Detect which cell encompasses the target text, then output its (x, y) center coordinate. 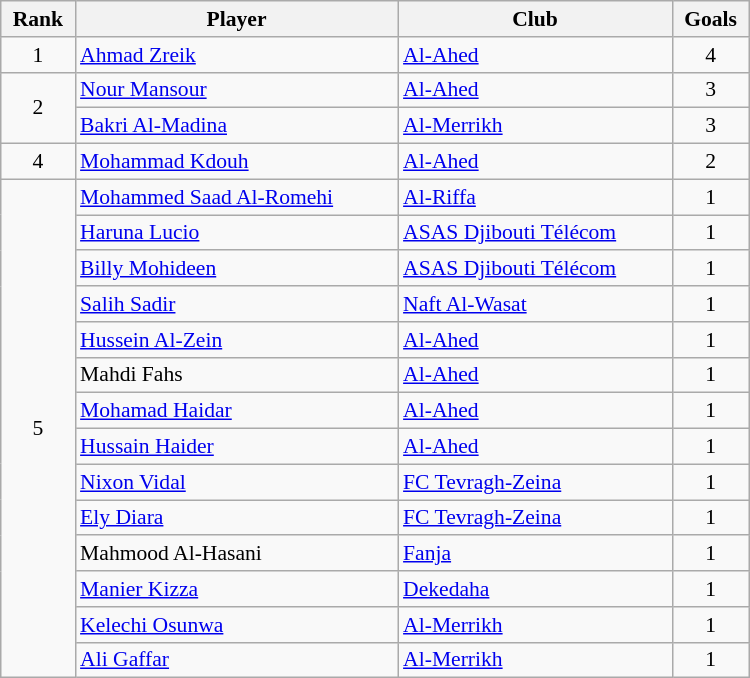
Mahdi Fahs (236, 375)
Naft Al-Wasat (535, 304)
Billy Mohideen (236, 269)
Haruna Lucio (236, 233)
Ahmad Zreik (236, 55)
Nixon Vidal (236, 482)
Al-Riffa (535, 197)
Hussein Al-Zein (236, 340)
Rank (38, 19)
Fanja (535, 554)
5 (38, 428)
Goals (710, 19)
Hussain Haider (236, 447)
Mahmood Al-Hasani (236, 554)
Player (236, 19)
Kelechi Osunwa (236, 625)
Ali Gaffar (236, 660)
Manier Kizza (236, 589)
Salih Sadir (236, 304)
Nour Mansour (236, 90)
Club (535, 19)
Mohammed Saad Al-Romehi (236, 197)
Bakri Al-Madina (236, 126)
Ely Diara (236, 518)
Mohamad Haidar (236, 411)
Mohammad Kdouh (236, 162)
Dekedaha (535, 589)
